For the text-containing cell, return its midpoint in (x, y) coordinate format. 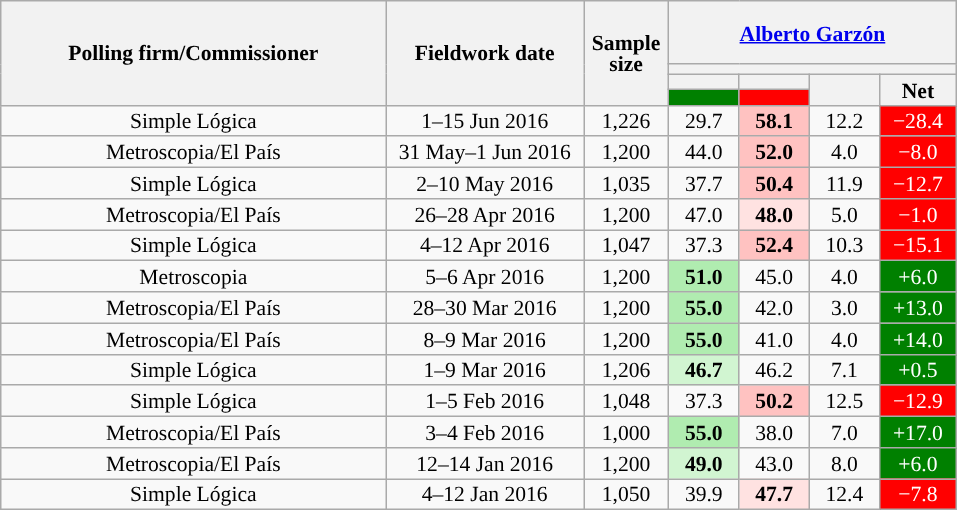
44.0 (704, 152)
1,035 (626, 184)
4–12 Apr 2016 (485, 246)
1–9 Mar 2016 (485, 370)
43.0 (774, 464)
−1.0 (918, 214)
−28.4 (918, 120)
50.2 (774, 402)
−12.9 (918, 402)
49.0 (704, 464)
52.0 (774, 152)
1,048 (626, 402)
26–28 Apr 2016 (485, 214)
12–14 Jan 2016 (485, 464)
1–15 Jun 2016 (485, 120)
42.0 (774, 308)
50.4 (774, 184)
−15.1 (918, 246)
1,047 (626, 246)
12.4 (844, 494)
31 May–1 Jun 2016 (485, 152)
Fieldwork date (485, 53)
2–10 May 2016 (485, 184)
Net (918, 90)
−12.7 (918, 184)
1,000 (626, 432)
39.9 (704, 494)
48.0 (774, 214)
58.1 (774, 120)
1–5 Feb 2016 (485, 402)
45.0 (774, 276)
1,206 (626, 370)
Polling firm/Commissioner (194, 53)
12.5 (844, 402)
3–4 Feb 2016 (485, 432)
46.2 (774, 370)
5–6 Apr 2016 (485, 276)
11.9 (844, 184)
28–30 Mar 2016 (485, 308)
47.7 (774, 494)
51.0 (704, 276)
−7.8 (918, 494)
41.0 (774, 338)
1,226 (626, 120)
−8.0 (918, 152)
+17.0 (918, 432)
+14.0 (918, 338)
Metroscopia (194, 276)
8.0 (844, 464)
29.7 (704, 120)
37.7 (704, 184)
7.1 (844, 370)
5.0 (844, 214)
8–9 Mar 2016 (485, 338)
10.3 (844, 246)
3.0 (844, 308)
7.0 (844, 432)
47.0 (704, 214)
12.2 (844, 120)
Sample size (626, 53)
+13.0 (918, 308)
46.7 (704, 370)
4–12 Jan 2016 (485, 494)
1,050 (626, 494)
38.0 (774, 432)
Alberto Garzón (813, 32)
52.4 (774, 246)
+0.5 (918, 370)
